Determine the (X, Y) coordinate at the center of the cell enclosing the given text.  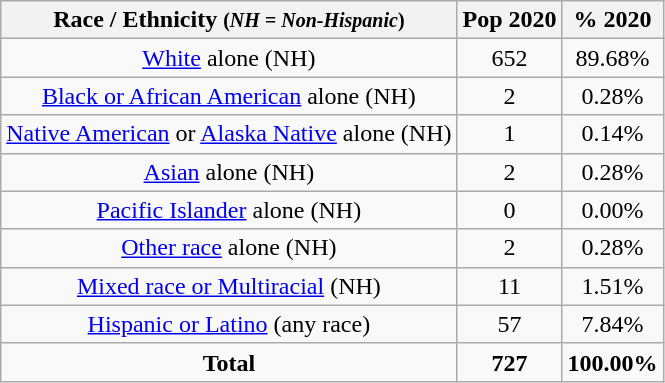
100.00% (612, 362)
0 (510, 210)
7.84% (612, 324)
89.68% (612, 58)
1 (510, 134)
% 2020 (612, 20)
727 (510, 362)
0.00% (612, 210)
Black or African American alone (NH) (229, 96)
Other race alone (NH) (229, 248)
Asian alone (NH) (229, 172)
Hispanic or Latino (any race) (229, 324)
57 (510, 324)
Mixed race or Multiracial (NH) (229, 286)
Native American or Alaska Native alone (NH) (229, 134)
Race / Ethnicity (NH = Non-Hispanic) (229, 20)
Total (229, 362)
11 (510, 286)
Pop 2020 (510, 20)
0.14% (612, 134)
White alone (NH) (229, 58)
652 (510, 58)
1.51% (612, 286)
Pacific Islander alone (NH) (229, 210)
